Find where the given text appears and provide that cell's center as [X, Y] coordinate. 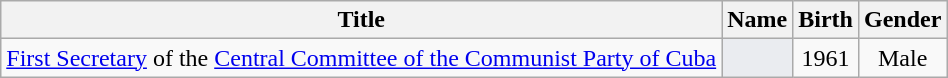
Gender [902, 20]
Birth [826, 20]
Title [362, 20]
Name [758, 20]
1961 [826, 58]
First Secretary of the Central Committee of the Communist Party of Cuba [362, 58]
Male [902, 58]
